Scan for the cell matching the given text and deliver its [x, y] coordinate at center. 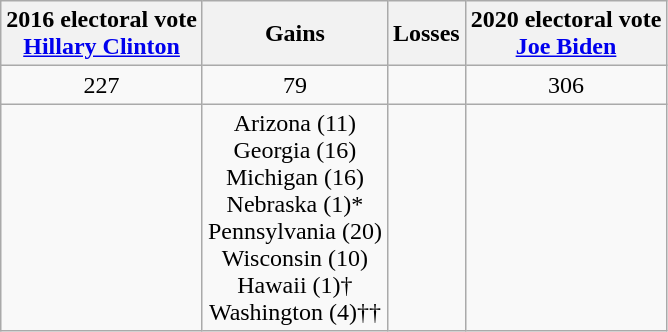
2016 electoral voteHillary Clinton [102, 34]
227 [102, 85]
Arizona (11)Georgia (16)Michigan (16)Nebraska (1)*Pennsylvania (20)Wisconsin (10)Hawaii (1)†Washington (4)†† [294, 218]
79 [294, 85]
2020 electoral voteJoe Biden [566, 34]
Gains [294, 34]
Losses [426, 34]
306 [566, 85]
